Search for the cell housing the specified text and yield its (x, y) center coordinate. 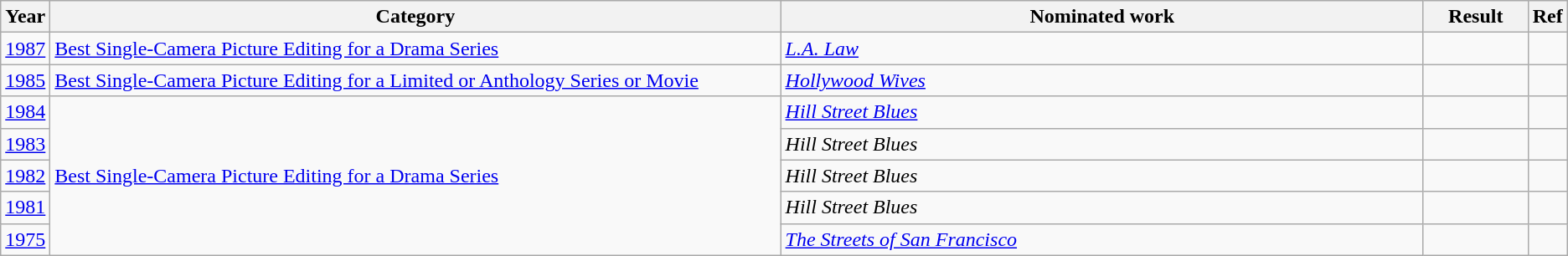
1984 (25, 112)
L.A. Law (1102, 49)
Nominated work (1102, 17)
Category (415, 17)
1981 (25, 207)
Year (25, 17)
1983 (25, 144)
Best Single-Camera Picture Editing for a Limited or Anthology Series or Movie (415, 80)
The Streets of San Francisco (1102, 239)
1975 (25, 239)
Ref (1548, 17)
1987 (25, 49)
1985 (25, 80)
1982 (25, 176)
Hollywood Wives (1102, 80)
Result (1476, 17)
